From the cell containing the given text, extract its center point as [X, Y] coordinate. 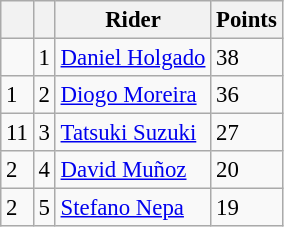
19 [246, 208]
38 [246, 58]
Rider [132, 20]
4 [44, 170]
5 [44, 208]
27 [246, 133]
20 [246, 170]
Tatsuki Suzuki [132, 133]
David Muñoz [132, 170]
Stefano Nepa [132, 208]
Diogo Moreira [132, 95]
36 [246, 95]
3 [44, 133]
Daniel Holgado [132, 58]
Points [246, 20]
11 [18, 133]
